Identify which cell holds the provided text, then report its [x, y] central coordinate. 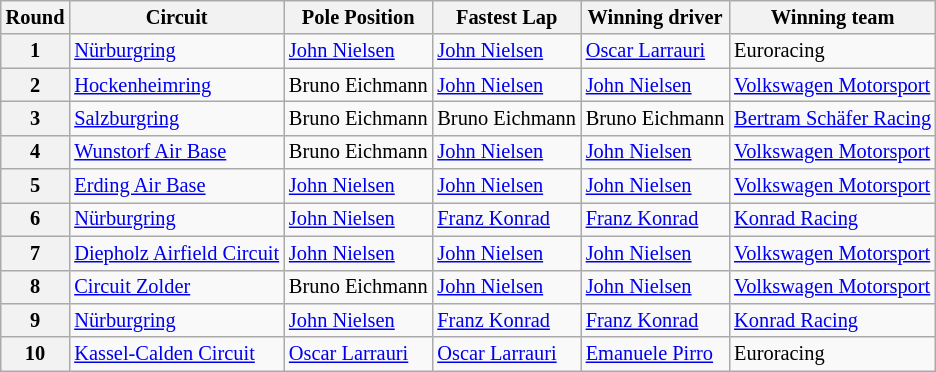
8 [36, 287]
Hockenheimring [176, 85]
6 [36, 219]
Salzburgring [176, 118]
Winning team [832, 17]
1 [36, 51]
2 [36, 85]
5 [36, 186]
Bertram Schäfer Racing [832, 118]
Kassel-Calden Circuit [176, 354]
10 [36, 354]
4 [36, 152]
Circuit Zolder [176, 287]
Winning driver [655, 17]
Pole Position [358, 17]
Circuit [176, 17]
Round [36, 17]
3 [36, 118]
9 [36, 320]
7 [36, 253]
Erding Air Base [176, 186]
Diepholz Airfield Circuit [176, 253]
Emanuele Pirro [655, 354]
Wunstorf Air Base [176, 152]
Fastest Lap [506, 17]
